Detect which cell encompasses the target text, then output its [x, y] center coordinate. 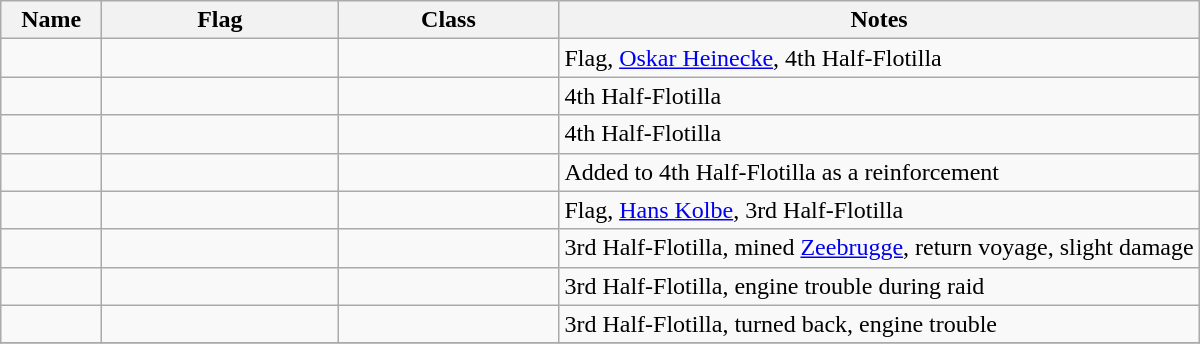
Flag, Oskar Heinecke, 4th Half-Flotilla [879, 58]
3rd Half-Flotilla, engine trouble during raid [879, 286]
Notes [879, 20]
3rd Half-Flotilla, mined Zeebrugge, return voyage, slight damage [879, 248]
3rd Half-Flotilla, turned back, engine trouble [879, 324]
Flag [220, 20]
Flag, Hans Kolbe, 3rd Half-Flotilla [879, 210]
Class [448, 20]
Name [52, 20]
Added to 4th Half-Flotilla as a reinforcement [879, 172]
